Return the [x, y] coordinate for the center point of the cell that contains the specified text.  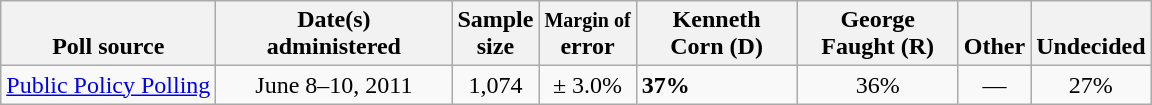
Other [994, 34]
1,074 [496, 85]
36% [878, 85]
Undecided [1091, 34]
Samplesize [496, 34]
— [994, 85]
37% [716, 85]
Margin oferror [588, 34]
Date(s)administered [334, 34]
Poll source [108, 34]
27% [1091, 85]
GeorgeFaught (R) [878, 34]
June 8–10, 2011 [334, 85]
KennethCorn (D) [716, 34]
Public Policy Polling [108, 85]
± 3.0% [588, 85]
